Identify which cell holds the provided text, then report its [x, y] central coordinate. 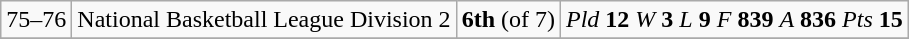
Pld 12 W 3 L 9 F 839 A 836 Pts 15 [735, 20]
75–76 [36, 20]
6th (of 7) [508, 20]
National Basketball League Division 2 [264, 20]
